From the cell containing the given text, extract its center point as (x, y) coordinate. 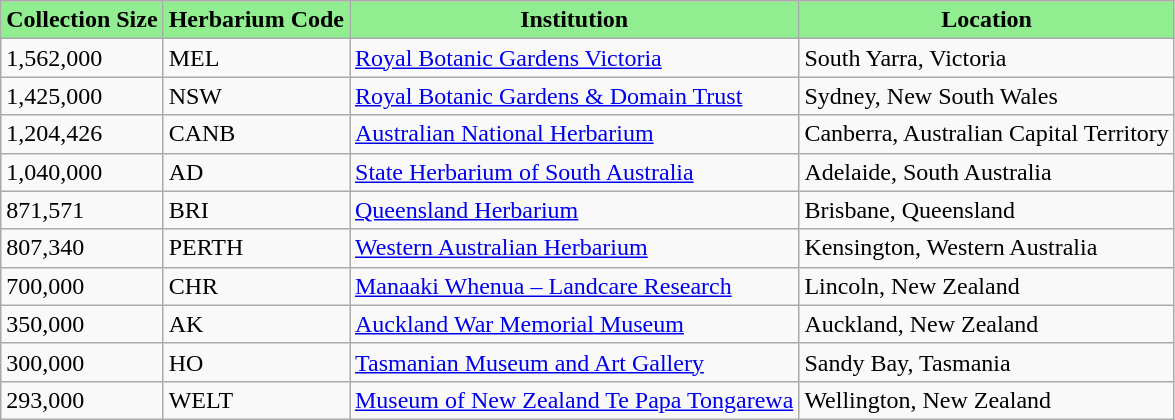
AK (256, 324)
Tasmanian Museum and Art Gallery (574, 362)
Queensland Herbarium (574, 210)
Sandy Bay, Tasmania (986, 362)
Adelaide, South Australia (986, 172)
AD (256, 172)
Manaaki Whenua – Landcare Research (574, 286)
Kensington, Western Australia (986, 248)
Auckland War Memorial Museum (574, 324)
NSW (256, 96)
Australian National Herbarium (574, 134)
Lincoln, New Zealand (986, 286)
WELT (256, 400)
Sydney, New South Wales (986, 96)
MEL (256, 58)
293,000 (82, 400)
State Herbarium of South Australia (574, 172)
Canberra, Australian Capital Territory (986, 134)
CANB (256, 134)
Brisbane, Queensland (986, 210)
Auckland, New Zealand (986, 324)
Wellington, New Zealand (986, 400)
Royal Botanic Gardens Victoria (574, 58)
300,000 (82, 362)
PERTH (256, 248)
South Yarra, Victoria (986, 58)
1,040,000 (82, 172)
1,562,000 (82, 58)
Royal Botanic Gardens & Domain Trust (574, 96)
Location (986, 20)
CHR (256, 286)
1,425,000 (82, 96)
HO (256, 362)
1,204,426 (82, 134)
871,571 (82, 210)
Collection Size (82, 20)
BRI (256, 210)
Museum of New Zealand Te Papa Tongarewa (574, 400)
Institution (574, 20)
807,340 (82, 248)
350,000 (82, 324)
Herbarium Code (256, 20)
700,000 (82, 286)
Western Australian Herbarium (574, 248)
